Capture the cell that displays the provided text and extract its (X, Y) central coordinate. 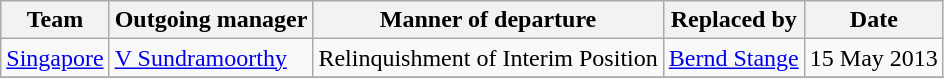
Date (874, 20)
Bernd Stange (734, 58)
Relinquishment of Interim Position (488, 58)
Singapore (55, 58)
Manner of departure (488, 20)
Outgoing manager (211, 20)
V Sundramoorthy (211, 58)
15 May 2013 (874, 58)
Replaced by (734, 20)
Team (55, 20)
